Locate the cell with the specified text and output its [x, y] center coordinate. 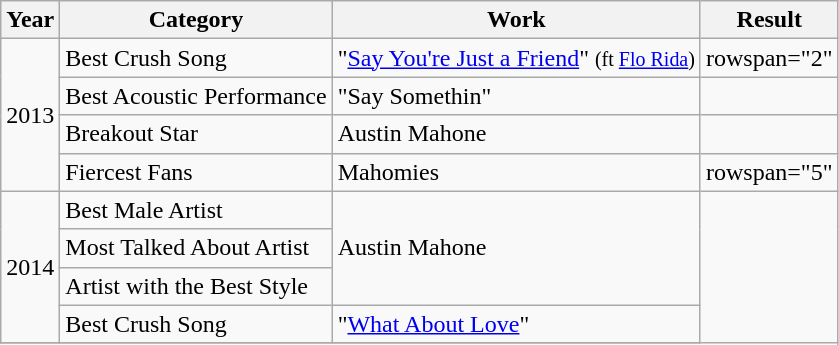
rowspan="2" [769, 58]
Mahomies [516, 172]
rowspan="5" [769, 172]
"Say You're Just a Friend" (ft Flo Rida) [516, 58]
Best Acoustic Performance [196, 96]
Work [516, 20]
Year [30, 20]
Category [196, 20]
2013 [30, 115]
"What About Love" [516, 324]
"Say Somethin" [516, 96]
Fiercest Fans [196, 172]
Best Male Artist [196, 210]
Result [769, 20]
Breakout Star [196, 134]
Most Talked About Artist [196, 248]
2014 [30, 267]
Artist with the Best Style [196, 286]
